Return [X, Y] of the center of cell containing provided text 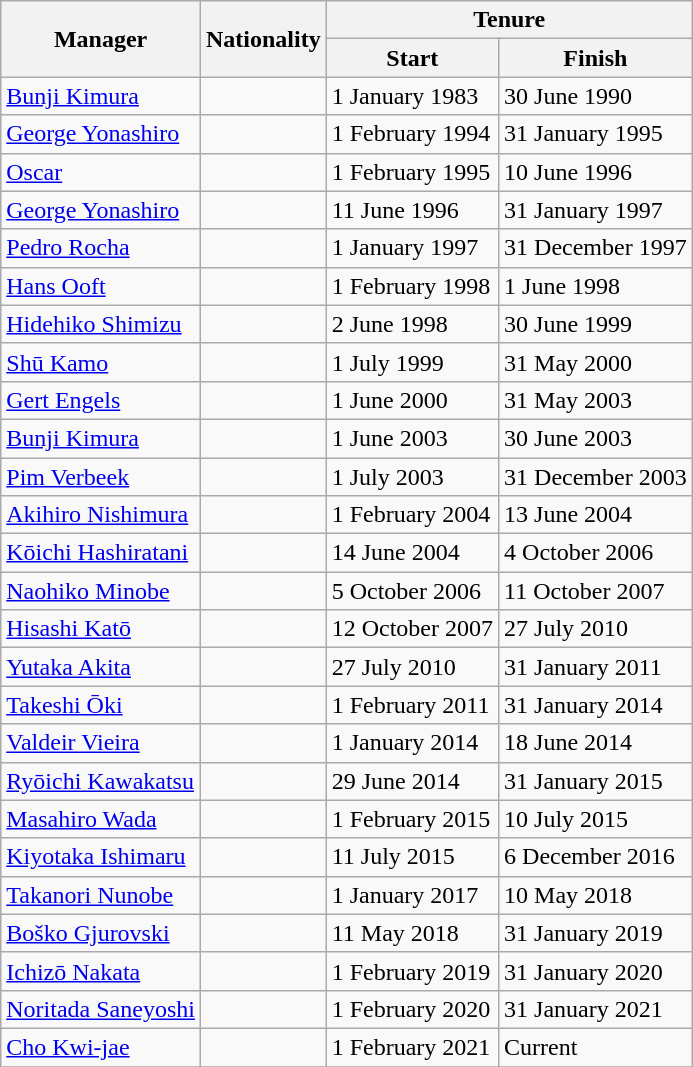
1 February 2015 [412, 819]
31 January 1995 [596, 134]
Cho Kwi-jae [101, 1047]
11 July 2015 [412, 857]
1 February 2019 [412, 971]
Pedro Rocha [101, 248]
Gert Engels [101, 400]
1 February 2004 [412, 515]
11 October 2007 [596, 591]
Start [412, 58]
30 June 1999 [596, 324]
31 January 1997 [596, 210]
Oscar [101, 172]
4 October 2006 [596, 553]
Yutaka Akita [101, 667]
1 July 1999 [412, 362]
Takeshi Ōki [101, 705]
Ichizō Nakata [101, 971]
Shū Kamo [101, 362]
Valdeir Vieira [101, 743]
Hidehiko Shimizu [101, 324]
30 June 1990 [596, 96]
30 June 2003 [596, 438]
Ryōichi Kawakatsu [101, 781]
Kiyotaka Ishimaru [101, 857]
Noritada Saneyoshi [101, 1009]
Masahiro Wada [101, 819]
11 May 2018 [412, 933]
31 December 1997 [596, 248]
Pim Verbeek [101, 477]
1 July 2003 [412, 477]
1 February 1998 [412, 286]
1 February 2020 [412, 1009]
1 June 2003 [412, 438]
1 February 1995 [412, 172]
6 December 2016 [596, 857]
1 June 1998 [596, 286]
Hans Ooft [101, 286]
1 January 1997 [412, 248]
Nationality [263, 39]
29 June 2014 [412, 781]
31 January 2021 [596, 1009]
31 December 2003 [596, 477]
1 June 2000 [412, 400]
31 May 2003 [596, 400]
18 June 2014 [596, 743]
10 May 2018 [596, 895]
10 July 2015 [596, 819]
1 January 2017 [412, 895]
Takanori Nunobe [101, 895]
11 June 1996 [412, 210]
1 February 2021 [412, 1047]
5 October 2006 [412, 591]
31 January 2011 [596, 667]
1 February 2011 [412, 705]
Boško Gjurovski [101, 933]
Naohiko Minobe [101, 591]
14 June 2004 [412, 553]
31 January 2015 [596, 781]
1 January 1983 [412, 96]
1 January 2014 [412, 743]
Manager [101, 39]
Kōichi Hashiratani [101, 553]
2 June 1998 [412, 324]
Tenure [509, 20]
Finish [596, 58]
12 October 2007 [412, 629]
Current [596, 1047]
Akihiro Nishimura [101, 515]
31 January 2020 [596, 971]
Hisashi Katō [101, 629]
31 January 2019 [596, 933]
31 May 2000 [596, 362]
1 February 1994 [412, 134]
31 January 2014 [596, 705]
13 June 2004 [596, 515]
10 June 1996 [596, 172]
